Search for the cell housing the specified text and yield its (x, y) center coordinate. 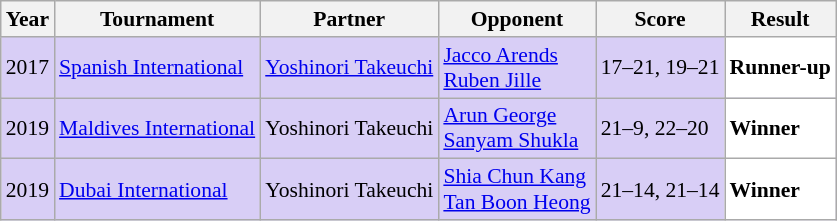
21–14, 21–14 (660, 190)
Partner (349, 19)
Maldives International (157, 128)
Jacco Arends Ruben Jille (516, 68)
Score (660, 19)
17–21, 19–21 (660, 68)
Shia Chun Kang Tan Boon Heong (516, 190)
Runner-up (780, 68)
Result (780, 19)
Dubai International (157, 190)
Tournament (157, 19)
2017 (28, 68)
Spanish International (157, 68)
Opponent (516, 19)
Year (28, 19)
21–9, 22–20 (660, 128)
Arun George Sanyam Shukla (516, 128)
